Pinpoint the cell where the given text exists, returning its (X, Y) midpoint coordinate. 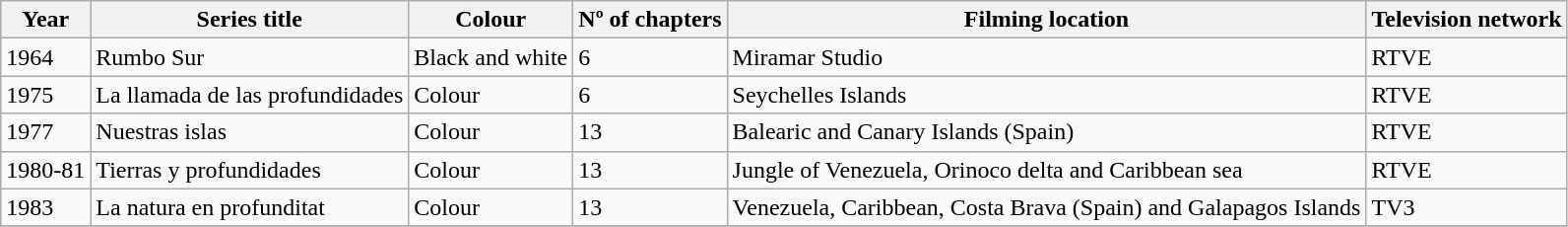
1964 (45, 57)
La llamada de las profundidades (250, 95)
Jungle of Venezuela, Orinoco delta and Caribbean sea (1046, 170)
1983 (45, 207)
1975 (45, 95)
Nuestras islas (250, 132)
Tierras y profundidades (250, 170)
1977 (45, 132)
Year (45, 20)
Seychelles Islands (1046, 95)
Television network (1467, 20)
Venezuela, Caribbean, Costa Brava (Spain) and Galapagos Islands (1046, 207)
TV3 (1467, 207)
Filming location (1046, 20)
La natura en profunditat (250, 207)
Miramar Studio (1046, 57)
Rumbo Sur (250, 57)
Nº of chapters (650, 20)
Black and white (490, 57)
1980-81 (45, 170)
Series title (250, 20)
Balearic and Canary Islands (Spain) (1046, 132)
